Capture the cell that displays the provided text and extract its [x, y] central coordinate. 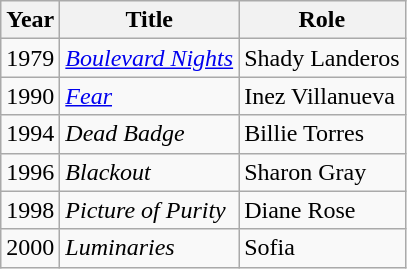
Dead Badge [150, 134]
Title [150, 20]
Sofia [322, 248]
1998 [30, 210]
Billie Torres [322, 134]
1990 [30, 96]
Role [322, 20]
Blackout [150, 172]
1994 [30, 134]
1979 [30, 58]
Year [30, 20]
Inez Villanueva [322, 96]
Sharon Gray [322, 172]
Shady Landeros [322, 58]
Picture of Purity [150, 210]
2000 [30, 248]
Boulevard Nights [150, 58]
Luminaries [150, 248]
Fear [150, 96]
Diane Rose [322, 210]
1996 [30, 172]
